Return [x, y] of the center of cell containing provided text 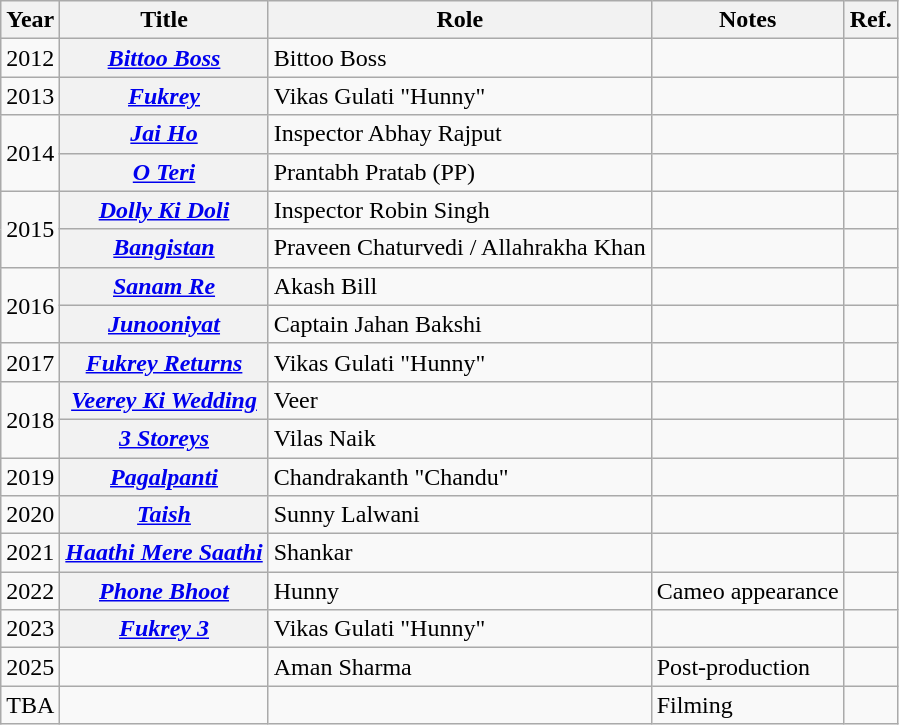
2020 [30, 515]
Sunny Lalwani [460, 515]
Veer [460, 400]
Fukrey 3 [164, 629]
Haathi Mere Saathi [164, 553]
2012 [30, 58]
Year [30, 20]
Praveen Chaturvedi / Allahrakha Khan [460, 248]
Veerey Ki Wedding [164, 400]
2013 [30, 96]
2019 [30, 477]
2023 [30, 629]
Notes [748, 20]
Akash Bill [460, 286]
Post-production [748, 667]
TBA [30, 705]
Dolly Ki Doli [164, 210]
Inspector Abhay Rajput [460, 134]
Fukrey Returns [164, 362]
2021 [30, 553]
Sanam Re [164, 286]
Prantabh Pratab (PP) [460, 172]
2016 [30, 305]
2018 [30, 419]
Vilas Naik [460, 438]
Filming [748, 705]
Hunny [460, 591]
2017 [30, 362]
Title [164, 20]
Chandrakanth "Chandu" [460, 477]
Role [460, 20]
Taish [164, 515]
Shankar [460, 553]
Jai Ho [164, 134]
O Teri [164, 172]
Ref. [870, 20]
2025 [30, 667]
Aman Sharma [460, 667]
Junooniyat [164, 324]
Phone Bhoot [164, 591]
Inspector Robin Singh [460, 210]
Fukrey [164, 96]
2015 [30, 229]
Bangistan [164, 248]
2014 [30, 153]
2022 [30, 591]
Cameo appearance [748, 591]
Captain Jahan Bakshi [460, 324]
3 Storeys [164, 438]
Pagalpanti [164, 477]
